Identify which cell holds the provided text, then report its (x, y) central coordinate. 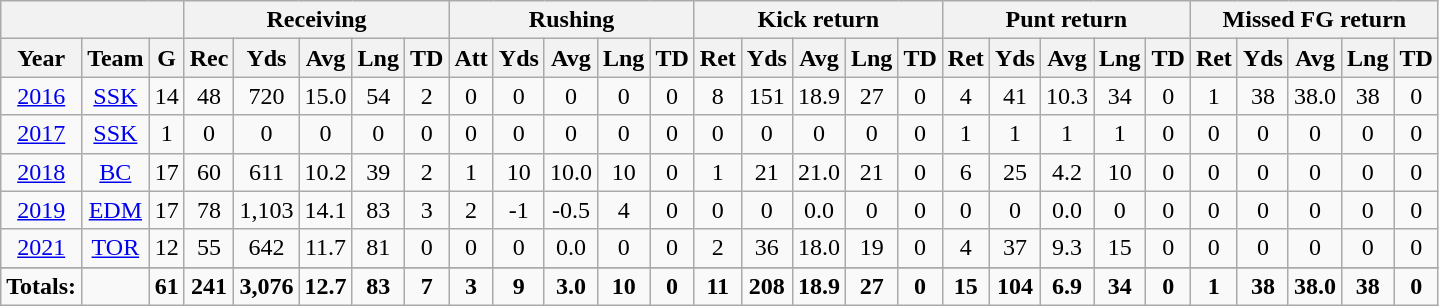
1,103 (266, 210)
611 (266, 172)
2016 (42, 96)
241 (209, 286)
720 (266, 96)
55 (209, 248)
61 (166, 286)
Receiving (316, 20)
25 (1014, 172)
81 (378, 248)
9.3 (1066, 248)
14 (166, 96)
9 (518, 286)
19 (871, 248)
Kick return (818, 20)
21.0 (818, 172)
Att (471, 58)
6 (966, 172)
7 (426, 286)
10.3 (1066, 96)
60 (209, 172)
Punt return (1066, 20)
Missed FG return (1314, 20)
4.2 (1066, 172)
10.2 (326, 172)
TOR (116, 248)
Totals: (42, 286)
2021 (42, 248)
10.0 (570, 172)
Rushing (572, 20)
-1 (518, 210)
39 (378, 172)
2017 (42, 134)
208 (766, 286)
18.0 (818, 248)
EDM (116, 210)
-0.5 (570, 210)
Year (42, 58)
15.0 (326, 96)
3.0 (570, 286)
G (166, 58)
11 (718, 286)
14.1 (326, 210)
3,076 (266, 286)
Team (116, 58)
37 (1014, 248)
151 (766, 96)
8 (718, 96)
2018 (42, 172)
Rec (209, 58)
48 (209, 96)
36 (766, 248)
BC (116, 172)
6.9 (1066, 286)
642 (266, 248)
2019 (42, 210)
11.7 (326, 248)
41 (1014, 96)
12 (166, 248)
12.7 (326, 286)
78 (209, 210)
54 (378, 96)
104 (1014, 286)
